Capture the cell that displays the provided text and extract its [x, y] central coordinate. 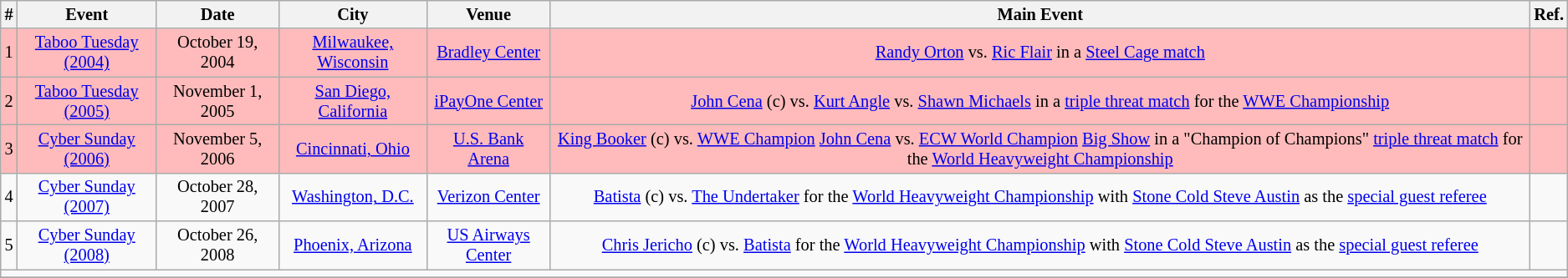
Ref. [1549, 14]
5 [9, 245]
Chris Jericho (c) vs. Batista for the World Heavyweight Championship with Stone Cold Steve Austin as the special guest referee [1040, 245]
Event [87, 14]
October 19, 2004 [217, 53]
John Cena (c) vs. Kurt Angle vs. Shawn Michaels in a triple threat match for the WWE Championship [1040, 101]
Date [217, 14]
Phoenix, Arizona [353, 245]
iPayOne Center [488, 101]
4 [9, 197]
Main Event [1040, 14]
November 1, 2005 [217, 101]
U.S. Bank Arena [488, 149]
Verizon Center [488, 197]
San Diego, California [353, 101]
Venue [488, 14]
Cyber Sunday (2006) [87, 149]
October 28, 2007 [217, 197]
City [353, 14]
Taboo Tuesday (2005) [87, 101]
Batista (c) vs. The Undertaker for the World Heavyweight Championship with Stone Cold Steve Austin as the special guest referee [1040, 197]
Cyber Sunday (2007) [87, 197]
Randy Orton vs. Ric Flair in a Steel Cage match [1040, 53]
October 26, 2008 [217, 245]
Cincinnati, Ohio [353, 149]
US Airways Center [488, 245]
1 [9, 53]
November 5, 2006 [217, 149]
Cyber Sunday (2008) [87, 245]
3 [9, 149]
Washington, D.C. [353, 197]
Milwaukee, Wisconsin [353, 53]
Taboo Tuesday (2004) [87, 53]
Bradley Center [488, 53]
2 [9, 101]
# [9, 14]
